Identify which cell holds the provided text, then report its [X, Y] central coordinate. 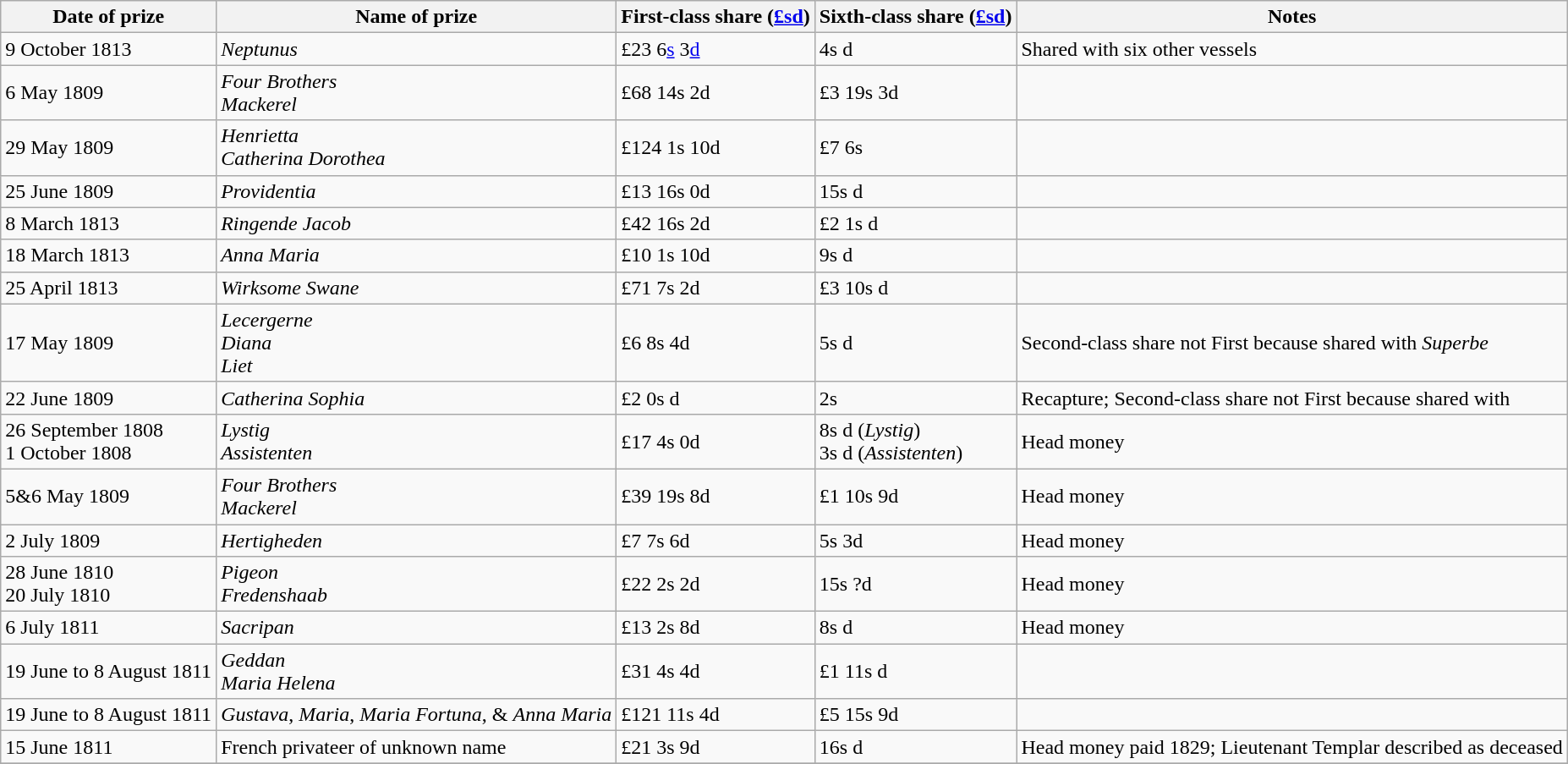
£71 7s 2d [715, 288]
18 March 1813 [108, 256]
25 April 1813 [108, 288]
Head money paid 1829; Lieutenant Templar described as deceased [1292, 747]
Notes [1292, 17]
£3 10s d [915, 288]
PigeonFredenshaab [416, 584]
6 May 1809 [108, 93]
£22 2s 2d [715, 584]
Neptunus [416, 49]
26 September 18081 October 1808 [108, 442]
£39 19s 8d [715, 496]
£42 16s 2d [715, 223]
First-class share (£sd) [715, 17]
Date of prize [108, 17]
15s d [915, 191]
17 May 1809 [108, 343]
Recapture; Second-class share not First because shared with [1292, 398]
Anna Maria [416, 256]
9s d [915, 256]
£5 15s 9d [915, 715]
25 June 1809 [108, 191]
Gustava, Maria, Maria Fortuna, & Anna Maria [416, 715]
Name of prize [416, 17]
9 October 1813 [108, 49]
£6 8s 4d [715, 343]
GeddanMaria Helena [416, 672]
8s d (Lystig)3s d (Assistenten) [915, 442]
Ringende Jacob [416, 223]
HenriettaCatherina Dorothea [416, 147]
Wirksome Swane [416, 288]
Second-class share not First because shared with Superbe [1292, 343]
15 June 1811 [108, 747]
5s 3d [915, 541]
16s d [915, 747]
Providentia [416, 191]
6 July 1811 [108, 628]
£1 10s 9d [915, 496]
LystigAssistenten [416, 442]
Shared with six other vessels [1292, 49]
£13 16s 0d [715, 191]
28 June 181020 July 1810 [108, 584]
£7 7s 6d [715, 541]
Hertigheden [416, 541]
£23 6s 3d [715, 49]
£3 19s 3d [915, 93]
22 June 1809 [108, 398]
29 May 1809 [108, 147]
£121 11s 4d [715, 715]
£17 4s 0d [715, 442]
£10 1s 10d [715, 256]
2s [915, 398]
£31 4s 4d [715, 672]
8 March 1813 [108, 223]
5&6 May 1809 [108, 496]
5s d [915, 343]
£7 6s [915, 147]
8s d [915, 628]
Sacripan [416, 628]
£68 14s 2d [715, 93]
Catherina Sophia [416, 398]
Sixth-class share (£sd) [915, 17]
French privateer of unknown name [416, 747]
£21 3s 9d [715, 747]
£2 1s d [915, 223]
15s ?d [915, 584]
LecergerneDianaLiet [416, 343]
2 July 1809 [108, 541]
£2 0s d [715, 398]
£1 11s d [915, 672]
4s d [915, 49]
£124 1s 10d [715, 147]
£13 2s 8d [715, 628]
